Locate the cell with the specified text and output its (x, y) center coordinate. 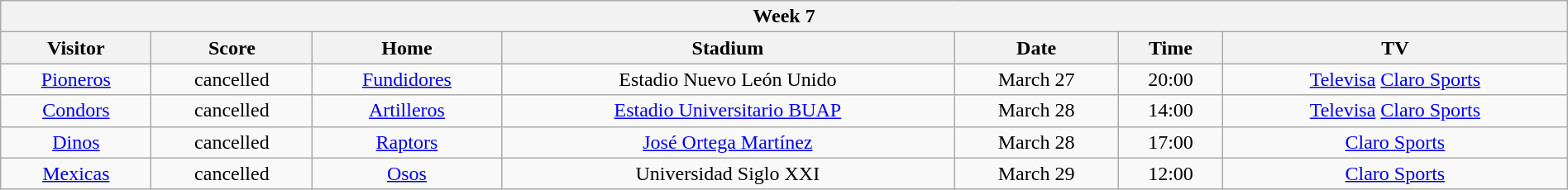
Fundidores (407, 79)
Dinos (76, 142)
José Ortega Martínez (728, 142)
17:00 (1171, 142)
Pioneros (76, 79)
TV (1396, 48)
Artilleros (407, 111)
14:00 (1171, 111)
Raptors (407, 142)
March 29 (1037, 173)
Date (1037, 48)
Mexicas (76, 173)
Visitor (76, 48)
Home (407, 48)
Estadio Universitario BUAP (728, 111)
20:00 (1171, 79)
March 27 (1037, 79)
Universidad Siglo XXI (728, 173)
12:00 (1171, 173)
Estadio Nuevo León Unido (728, 79)
Score (232, 48)
Time (1171, 48)
Week 7 (784, 17)
Condors (76, 111)
Stadium (728, 48)
Osos (407, 173)
